For the text-containing cell, return its midpoint in (x, y) coordinate format. 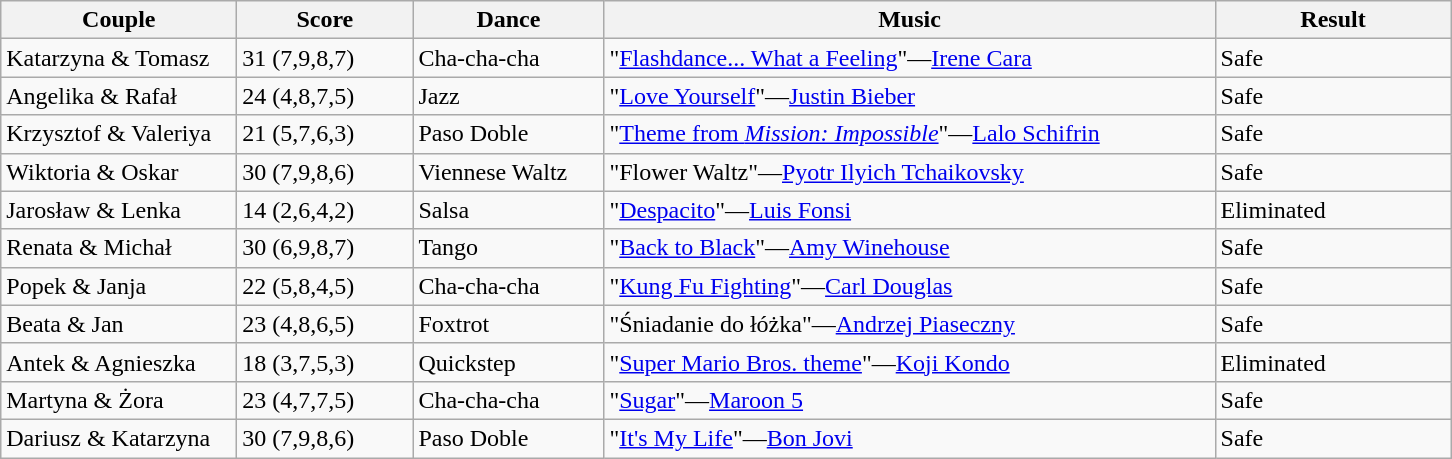
Katarzyna & Tomasz (119, 58)
Result (1333, 20)
Jazz (508, 96)
Martyna & Żora (119, 400)
"Flower Waltz"—Pyotr Ilyich Tchaikovsky (910, 172)
14 (2,6,4,2) (325, 210)
Antek & Agnieszka (119, 362)
"Super Mario Bros. theme"—Koji Kondo (910, 362)
Foxtrot (508, 324)
Couple (119, 20)
Music (910, 20)
Dariusz & Katarzyna (119, 438)
Dance (508, 20)
"Love Yourself"—Justin Bieber (910, 96)
Jarosław & Lenka (119, 210)
18 (3,7,5,3) (325, 362)
Salsa (508, 210)
"Back to Black"—Amy Winehouse (910, 248)
Popek & Janja (119, 286)
"It's My Life"—Bon Jovi (910, 438)
"Theme from Mission: Impossible"—Lalo Schifrin (910, 134)
21 (5,7,6,3) (325, 134)
"Śniadanie do łóżka"—Andrzej Piaseczny (910, 324)
Angelika & Rafał (119, 96)
Beata & Jan (119, 324)
Quickstep (508, 362)
"Kung Fu Fighting"—Carl Douglas (910, 286)
30 (6,9,8,7) (325, 248)
Krzysztof & Valeriya (119, 134)
22 (5,8,4,5) (325, 286)
23 (4,8,6,5) (325, 324)
"Sugar"—Maroon 5 (910, 400)
"Flashdance... What a Feeling"—Irene Cara (910, 58)
24 (4,8,7,5) (325, 96)
Renata & Michał (119, 248)
Tango (508, 248)
31 (7,9,8,7) (325, 58)
Score (325, 20)
Viennese Waltz (508, 172)
23 (4,7,7,5) (325, 400)
Wiktoria & Oskar (119, 172)
"Despacito"—Luis Fonsi (910, 210)
